Determine the (x, y) coordinate at the center of the cell enclosing the given text.  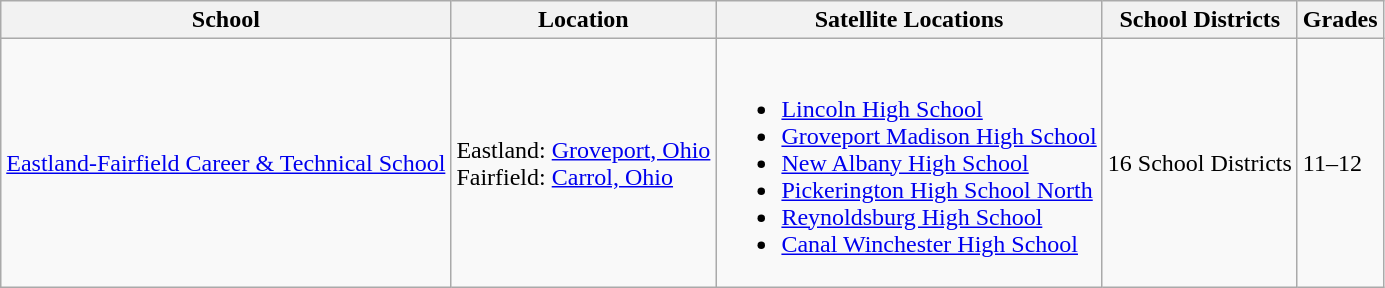
School Districts (1200, 20)
Satellite Locations (909, 20)
Location (584, 20)
School (226, 20)
11–12 (1340, 163)
Grades (1340, 20)
Eastland-Fairfield Career & Technical School (226, 163)
16 School Districts (1200, 163)
Eastland: Groveport, OhioFairfield: Carrol, Ohio (584, 163)
